Determine the (X, Y) coordinate at the center of the cell enclosing the given text.  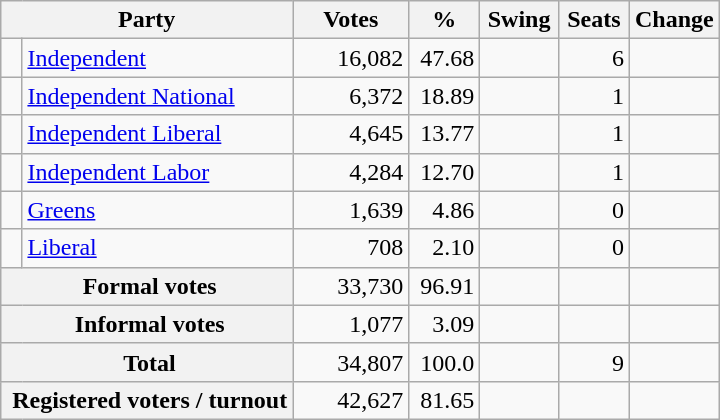
16,082 (351, 58)
Independent (158, 58)
Party (147, 20)
18.89 (444, 96)
100.0 (444, 362)
6,372 (351, 96)
Seats (594, 20)
12.70 (444, 172)
33,730 (351, 286)
4,645 (351, 134)
Independent Labor (158, 172)
Greens (158, 210)
% (444, 20)
Liberal (158, 248)
3.09 (444, 324)
Total (147, 362)
47.68 (444, 58)
1,639 (351, 210)
Votes (351, 20)
1,077 (351, 324)
Independent National (158, 96)
9 (594, 362)
Registered voters / turnout (147, 400)
708 (351, 248)
42,627 (351, 400)
81.65 (444, 400)
Change (674, 20)
96.91 (444, 286)
Informal votes (147, 324)
Formal votes (147, 286)
4.86 (444, 210)
Independent Liberal (158, 134)
34,807 (351, 362)
13.77 (444, 134)
Swing (520, 20)
2.10 (444, 248)
6 (594, 58)
4,284 (351, 172)
